Capture the cell that displays the provided text and extract its (X, Y) central coordinate. 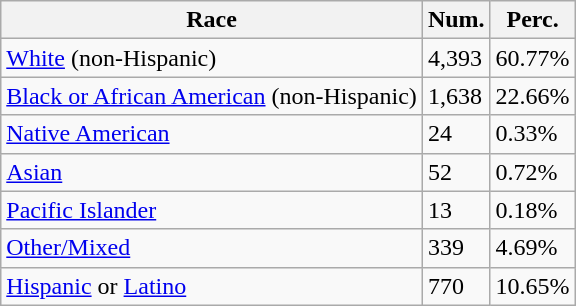
13 (456, 210)
60.77% (532, 58)
0.33% (532, 134)
Other/Mixed (212, 248)
24 (456, 134)
52 (456, 172)
4.69% (532, 248)
339 (456, 248)
Race (212, 20)
Num. (456, 20)
0.72% (532, 172)
Black or African American (non-Hispanic) (212, 96)
22.66% (532, 96)
1,638 (456, 96)
4,393 (456, 58)
Asian (212, 172)
Pacific Islander (212, 210)
Native American (212, 134)
10.65% (532, 286)
Perc. (532, 20)
770 (456, 286)
Hispanic or Latino (212, 286)
0.18% (532, 210)
White (non-Hispanic) (212, 58)
